Determine the [x, y] coordinate at the center of the cell enclosing the given text.  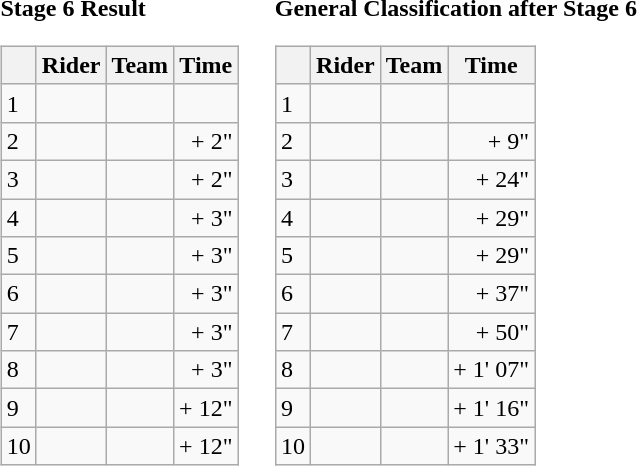
+ 9" [492, 141]
+ 1' 07" [492, 370]
+ 1' 16" [492, 408]
+ 50" [492, 332]
+ 24" [492, 179]
+ 37" [492, 294]
+ 1' 33" [492, 446]
